Capture the cell that displays the provided text and extract its [X, Y] central coordinate. 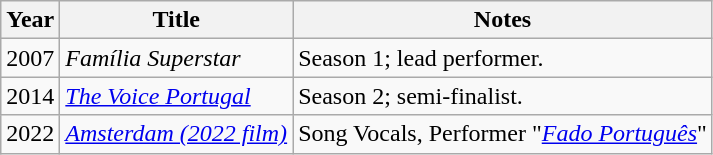
Família Superstar [176, 58]
Season 1; lead performer. [503, 58]
Song Vocals, Performer "Fado Português" [503, 134]
2014 [30, 96]
Notes [503, 20]
Title [176, 20]
Amsterdam (2022 film) [176, 134]
The Voice Portugal [176, 96]
Season 2; semi-finalist. [503, 96]
Year [30, 20]
2007 [30, 58]
2022 [30, 134]
